Extract the [x, y] coordinate from the center of the cell holding the provided text.  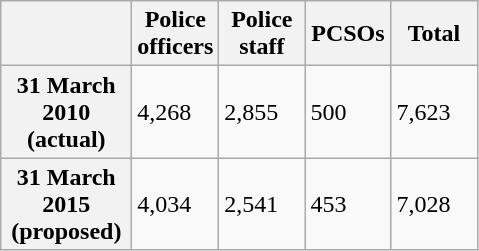
Police officers [176, 34]
31 March 2010 (actual) [66, 112]
453 [348, 204]
2,855 [262, 112]
31 March 2015 (proposed) [66, 204]
7,623 [434, 112]
2,541 [262, 204]
4,034 [176, 204]
PCSOs [348, 34]
Police staff [262, 34]
7,028 [434, 204]
Total [434, 34]
500 [348, 112]
4,268 [176, 112]
